Extract the (x, y) coordinate from the center of the cell holding the provided text.  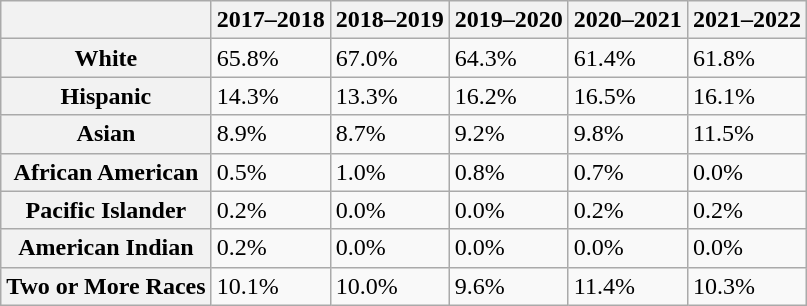
61.8% (746, 58)
2018–2019 (390, 20)
0.7% (628, 172)
67.0% (390, 58)
11.5% (746, 134)
8.9% (270, 134)
American Indian (106, 248)
10.1% (270, 286)
Asian (106, 134)
64.3% (508, 58)
1.0% (390, 172)
Pacific Islander (106, 210)
16.1% (746, 96)
10.3% (746, 286)
16.5% (628, 96)
16.2% (508, 96)
Two or More Races (106, 286)
13.3% (390, 96)
9.2% (508, 134)
2021–2022 (746, 20)
2017–2018 (270, 20)
2019–2020 (508, 20)
Hispanic (106, 96)
10.0% (390, 286)
0.8% (508, 172)
8.7% (390, 134)
11.4% (628, 286)
14.3% (270, 96)
White (106, 58)
61.4% (628, 58)
2020–2021 (628, 20)
9.6% (508, 286)
0.5% (270, 172)
9.8% (628, 134)
65.8% (270, 58)
African American (106, 172)
